Locate the cell with the specified text and output its (X, Y) center coordinate. 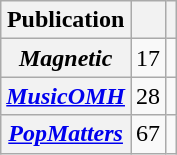
Magnetic (66, 58)
PopMatters (66, 134)
MusicOMH (66, 96)
17 (148, 58)
28 (148, 96)
Publication (66, 20)
67 (148, 134)
